Detect which cell encompasses the target text, then output its [x, y] center coordinate. 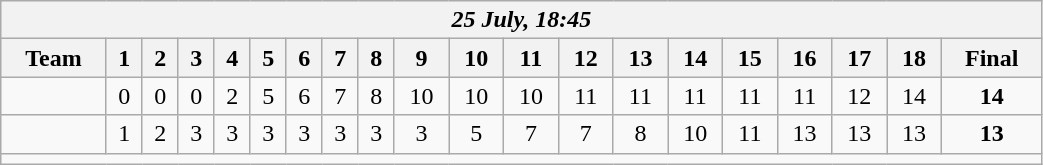
9 [422, 58]
25 July, 18:45 [522, 20]
18 [914, 58]
17 [860, 58]
4 [232, 58]
15 [750, 58]
Team [54, 58]
16 [804, 58]
Final [992, 58]
